Scan for the cell matching the given text and deliver its (x, y) coordinate at center. 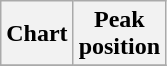
Peakposition (119, 34)
Chart (37, 34)
